For the text-containing cell, return its midpoint in [x, y] coordinate format. 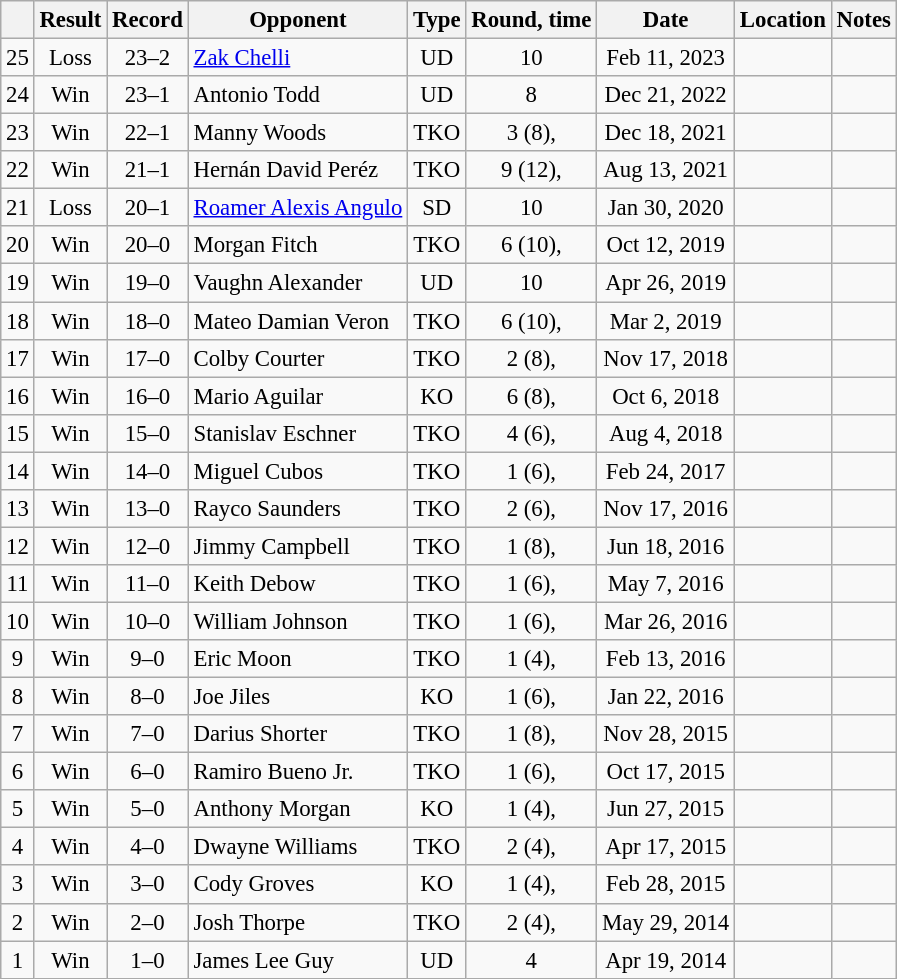
2 [18, 922]
James Lee Guy [298, 960]
Antonio Todd [298, 95]
Hernán David Peréz [298, 170]
2–0 [148, 922]
12 [18, 546]
3 [18, 885]
15 [18, 433]
Feb 24, 2017 [666, 471]
5 [18, 809]
Dec 18, 2021 [666, 133]
Jimmy Campbell [298, 546]
Oct 6, 2018 [666, 396]
Dec 21, 2022 [666, 95]
Mario Aguilar [298, 396]
SD [437, 208]
16–0 [148, 396]
14–0 [148, 471]
7 [18, 734]
4 (6), [532, 433]
7–0 [148, 734]
Result [70, 20]
Josh Thorpe [298, 922]
Feb 11, 2023 [666, 58]
21–1 [148, 170]
Apr 17, 2015 [666, 847]
19–0 [148, 283]
11–0 [148, 584]
Zak Chelli [298, 58]
Round, time [532, 20]
Notes [864, 20]
1 [18, 960]
4–0 [148, 847]
3–0 [148, 885]
22 [18, 170]
Colby Courter [298, 358]
Mar 2, 2019 [666, 321]
Nov 17, 2016 [666, 509]
18 [18, 321]
Cody Groves [298, 885]
Mar 26, 2016 [666, 621]
9 (12), [532, 170]
20–1 [148, 208]
13–0 [148, 509]
Anthony Morgan [298, 809]
Apr 19, 2014 [666, 960]
2 (8), [532, 358]
Roamer Alexis Angulo [298, 208]
5–0 [148, 809]
2 (6), [532, 509]
Type [437, 20]
Mateo Damian Veron [298, 321]
3 (8), [532, 133]
May 7, 2016 [666, 584]
Stanislav Eschner [298, 433]
Joe Jiles [298, 697]
1–0 [148, 960]
Miguel Cubos [298, 471]
6–0 [148, 772]
22–1 [148, 133]
13 [18, 509]
Apr 26, 2019 [666, 283]
20–0 [148, 245]
23–2 [148, 58]
Feb 13, 2016 [666, 659]
Nov 17, 2018 [666, 358]
9–0 [148, 659]
Jan 22, 2016 [666, 697]
Vaughn Alexander [298, 283]
25 [18, 58]
Record [148, 20]
Location [784, 20]
William Johnson [298, 621]
Opponent [298, 20]
6 [18, 772]
Manny Woods [298, 133]
Ramiro Bueno Jr. [298, 772]
9 [18, 659]
19 [18, 283]
23–1 [148, 95]
Aug 13, 2021 [666, 170]
14 [18, 471]
12–0 [148, 546]
Nov 28, 2015 [666, 734]
8–0 [148, 697]
Keith Debow [298, 584]
6 (8), [532, 396]
Rayco Saunders [298, 509]
17–0 [148, 358]
Jun 18, 2016 [666, 546]
May 29, 2014 [666, 922]
16 [18, 396]
15–0 [148, 433]
17 [18, 358]
Oct 17, 2015 [666, 772]
Morgan Fitch [298, 245]
24 [18, 95]
Jun 27, 2015 [666, 809]
21 [18, 208]
Aug 4, 2018 [666, 433]
23 [18, 133]
Eric Moon [298, 659]
11 [18, 584]
Oct 12, 2019 [666, 245]
Date [666, 20]
10–0 [148, 621]
20 [18, 245]
Feb 28, 2015 [666, 885]
Darius Shorter [298, 734]
Jan 30, 2020 [666, 208]
18–0 [148, 321]
Dwayne Williams [298, 847]
